Provide the [x, y] coordinate of the cell's center where the given text is located.  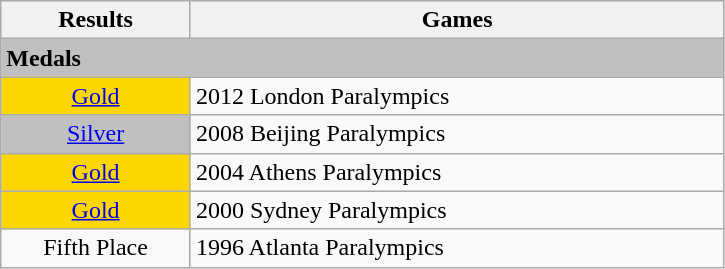
2004 Athens Paralympics [457, 172]
Medals [362, 58]
Games [457, 20]
2012 London Paralympics [457, 96]
2000 Sydney Paralympics [457, 210]
Fifth Place [96, 248]
1996 Atlanta Paralympics [457, 248]
2008 Beijing Paralympics [457, 134]
Results [96, 20]
Silver [96, 134]
